Extract the (x, y) coordinate from the center of the cell holding the provided text.  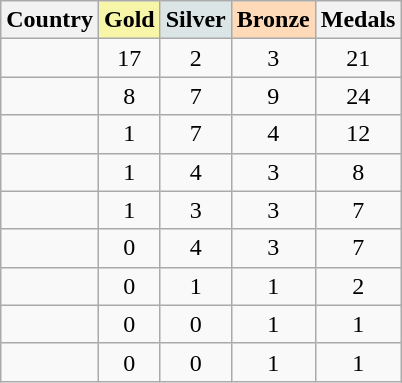
17 (129, 58)
Silver (196, 20)
Gold (129, 20)
12 (358, 134)
21 (358, 58)
Bronze (273, 20)
9 (273, 96)
Medals (358, 20)
24 (358, 96)
Country (50, 20)
